Scan for the cell matching the given text and deliver its [X, Y] coordinate at center. 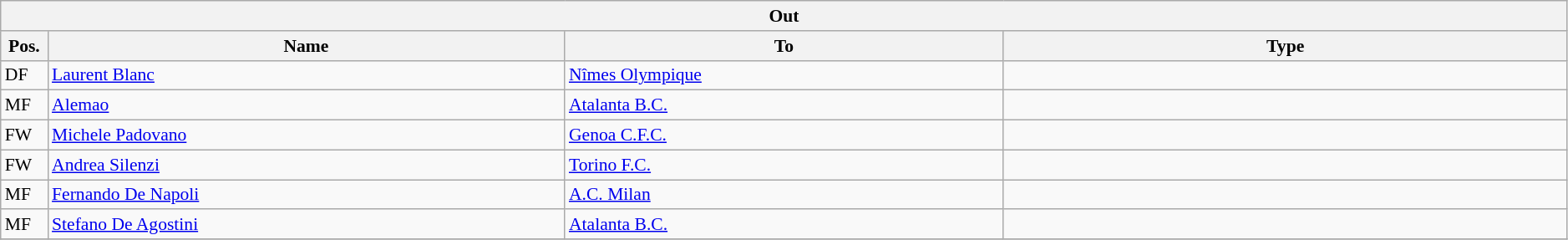
Genoa C.F.C. [784, 135]
Fernando De Napoli [306, 195]
DF [24, 75]
Laurent Blanc [306, 75]
A.C. Milan [784, 195]
Andrea Silenzi [306, 165]
Michele Padovano [306, 135]
Out [784, 16]
Pos. [24, 46]
Stefano De Agostini [306, 225]
Name [306, 46]
To [784, 46]
Nîmes Olympique [784, 75]
Torino F.C. [784, 165]
Type [1285, 46]
Alemao [306, 105]
